Return [x, y] of the center of cell containing provided text 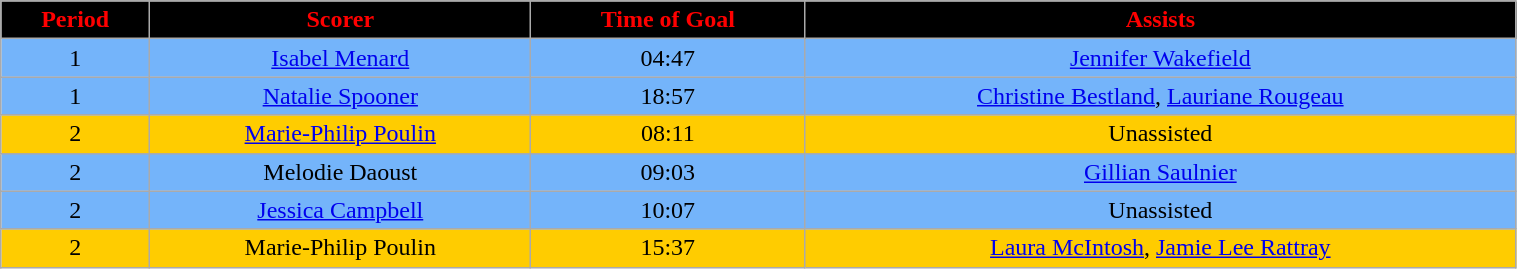
Christine Bestland, Lauriane Rougeau [1160, 96]
Gillian Saulnier [1160, 172]
Scorer [340, 20]
Isabel Menard [340, 58]
Time of Goal [668, 20]
Period [76, 20]
04:47 [668, 58]
Jennifer Wakefield [1160, 58]
Natalie Spooner [340, 96]
Jessica Campbell [340, 210]
10:07 [668, 210]
Assists [1160, 20]
15:37 [668, 248]
09:03 [668, 172]
Melodie Daoust [340, 172]
Laura McIntosh, Jamie Lee Rattray [1160, 248]
18:57 [668, 96]
08:11 [668, 134]
